Find where the given text appears and provide that cell's center as (x, y) coordinate. 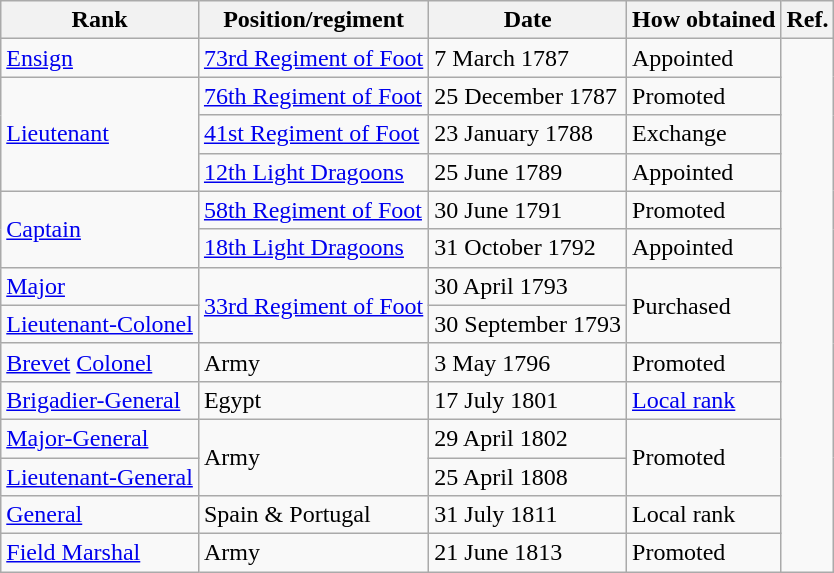
18th Light Dragoons (313, 248)
Brevet Colonel (100, 362)
Ensign (100, 58)
Lieutenant-Colonel (100, 324)
29 April 1802 (528, 438)
Ref. (808, 20)
Captain (100, 229)
58th Regiment of Foot (313, 210)
Position/regiment (313, 20)
30 June 1791 (528, 210)
30 September 1793 (528, 324)
General (100, 515)
73rd Regiment of Foot (313, 58)
33rd Regiment of Foot (313, 305)
Exchange (704, 134)
Date (528, 20)
Egypt (313, 400)
25 June 1789 (528, 172)
41st Regiment of Foot (313, 134)
21 June 1813 (528, 553)
Spain & Portugal (313, 515)
Field Marshal (100, 553)
3 May 1796 (528, 362)
76th Regiment of Foot (313, 96)
7 March 1787 (528, 58)
Brigadier-General (100, 400)
How obtained (704, 20)
Purchased (704, 305)
25 April 1808 (528, 477)
25 December 1787 (528, 96)
Major-General (100, 438)
31 July 1811 (528, 515)
17 July 1801 (528, 400)
31 October 1792 (528, 248)
23 January 1788 (528, 134)
Lieutenant (100, 134)
Major (100, 286)
12th Light Dragoons (313, 172)
Lieutenant-General (100, 477)
Rank (100, 20)
30 April 1793 (528, 286)
